Return the [X, Y] coordinate for the center point of the cell that contains the specified text.  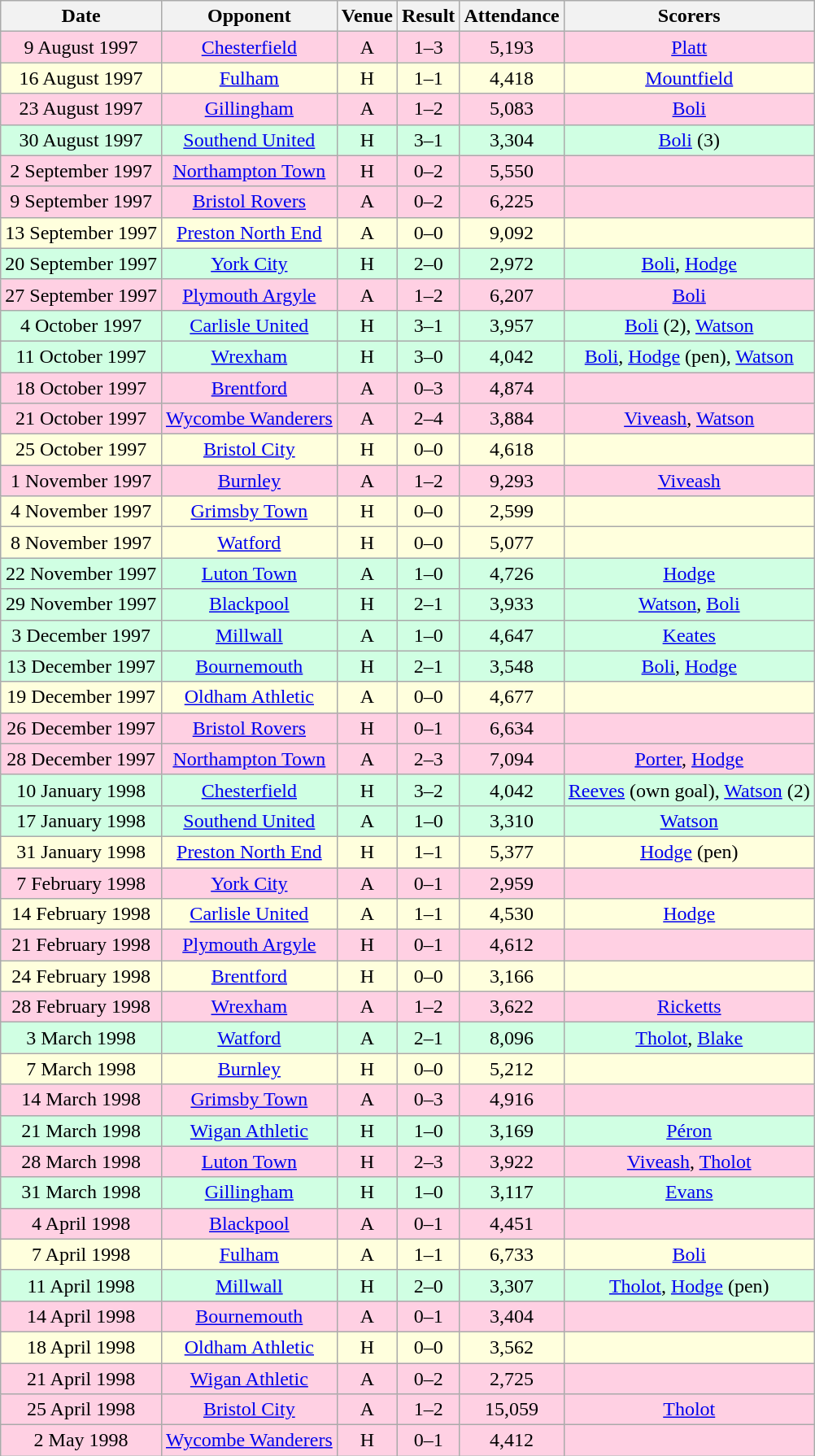
3 December 1997 [81, 635]
4,916 [512, 1100]
5,083 [512, 109]
3,117 [512, 1192]
7,094 [512, 759]
19 December 1997 [81, 697]
Scorers [689, 16]
Keates [689, 635]
Reeves (own goal), Watson (2) [689, 790]
21 April 1998 [81, 1379]
3,307 [512, 1285]
14 April 1998 [81, 1316]
4,647 [512, 635]
4,612 [512, 945]
2 September 1997 [81, 171]
2–4 [428, 419]
4,726 [512, 573]
3,622 [512, 1007]
18 April 1998 [81, 1347]
28 December 1997 [81, 759]
6,634 [512, 728]
7 February 1998 [81, 883]
24 February 1998 [81, 976]
2 May 1998 [81, 1441]
17 January 1998 [81, 821]
5,212 [512, 1069]
6,207 [512, 294]
22 November 1997 [81, 573]
30 August 1997 [81, 140]
31 March 1998 [81, 1192]
Platt [689, 47]
14 March 1998 [81, 1100]
3–2 [428, 790]
Hodge (pen) [689, 852]
26 December 1997 [81, 728]
Boli (3) [689, 140]
25 April 1998 [81, 1410]
Tholot [689, 1410]
Boli (2), Watson [689, 325]
3,310 [512, 821]
13 December 1997 [81, 666]
Venue [367, 16]
21 March 1998 [81, 1131]
8,096 [512, 1038]
25 October 1997 [81, 450]
8 November 1997 [81, 543]
Boli, Hodge (pen), Watson [689, 356]
1–3 [428, 47]
4 October 1997 [81, 325]
20 September 1997 [81, 264]
2,959 [512, 883]
3,166 [512, 976]
Evans [689, 1192]
11 April 1998 [81, 1285]
18 October 1997 [81, 388]
Result [428, 16]
4 April 1998 [81, 1223]
3–0 [428, 356]
Attendance [512, 16]
27 September 1997 [81, 294]
2,725 [512, 1379]
14 February 1998 [81, 914]
15,059 [512, 1410]
Watson, Boli [689, 604]
2,972 [512, 264]
16 August 1997 [81, 78]
3,884 [512, 419]
5,077 [512, 543]
3,562 [512, 1347]
23 August 1997 [81, 109]
4,874 [512, 388]
Watson [689, 821]
6,733 [512, 1254]
Viveash, Watson [689, 419]
9,092 [512, 233]
28 February 1998 [81, 1007]
Viveash [689, 481]
4,418 [512, 78]
13 September 1997 [81, 233]
29 November 1997 [81, 604]
21 February 1998 [81, 945]
4,677 [512, 697]
Tholot, Hodge (pen) [689, 1285]
4 November 1997 [81, 512]
3,933 [512, 604]
2,599 [512, 512]
21 October 1997 [81, 419]
Porter, Hodge [689, 759]
9 August 1997 [81, 47]
31 January 1998 [81, 852]
3,957 [512, 325]
Tholot, Blake [689, 1038]
5,193 [512, 47]
7 April 1998 [81, 1254]
Mountfield [689, 78]
3,169 [512, 1131]
4,412 [512, 1441]
3,404 [512, 1316]
4,530 [512, 914]
11 October 1997 [81, 356]
3,548 [512, 666]
Ricketts [689, 1007]
28 March 1998 [81, 1162]
Date [81, 16]
9,293 [512, 481]
6,225 [512, 202]
10 January 1998 [81, 790]
3,304 [512, 140]
5,377 [512, 852]
3 March 1998 [81, 1038]
Opponent [249, 16]
3,922 [512, 1162]
4,618 [512, 450]
Péron [689, 1131]
1 November 1997 [81, 481]
5,550 [512, 171]
4,451 [512, 1223]
7 March 1998 [81, 1069]
Viveash, Tholot [689, 1162]
9 September 1997 [81, 202]
